Determine the (X, Y) coordinate at the center of the cell enclosing the given text.  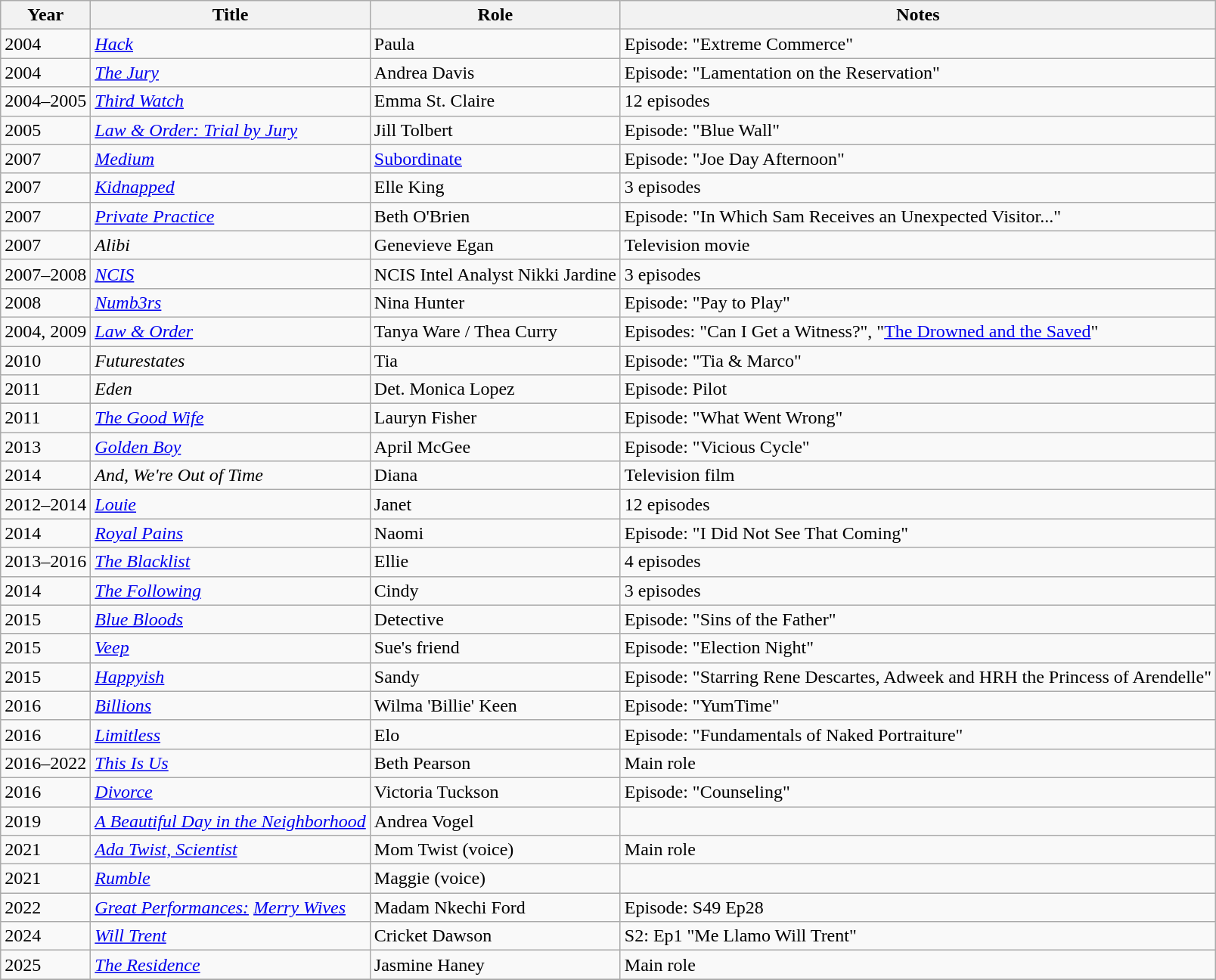
2007–2008 (45, 274)
2008 (45, 302)
Tanya Ware / Thea Curry (495, 331)
2022 (45, 907)
Nina Hunter (495, 302)
Episode: "Election Night" (918, 648)
Numb3rs (230, 302)
Episode: "Starring Rene Descartes, Adweek and HRH the Princess of Arendelle" (918, 677)
Wilma 'Billie' Keen (495, 706)
Happyish (230, 677)
Mom Twist (voice) (495, 850)
Billions (230, 706)
Ada Twist, Scientist (230, 850)
Genevieve Egan (495, 245)
Television film (918, 476)
2005 (45, 130)
Private Practice (230, 216)
Elo (495, 734)
Episode: "In Which Sam Receives an Unexpected Visitor..." (918, 216)
Madam Nkechi Ford (495, 907)
And, We're Out of Time (230, 476)
Will Trent (230, 936)
Jasmine Haney (495, 965)
NCIS (230, 274)
Det. Monica Lopez (495, 389)
Episode: "YumTime" (918, 706)
4 episodes (918, 562)
Law & Order (230, 331)
Royal Pains (230, 533)
Title (230, 15)
Naomi (495, 533)
Sue's friend (495, 648)
Emma St. Claire (495, 101)
Eden (230, 389)
A Beautiful Day in the Neighborhood (230, 820)
Jill Tolbert (495, 130)
Beth Pearson (495, 763)
2004–2005 (45, 101)
2013 (45, 447)
Episode: "Pay to Play" (918, 302)
Andrea Davis (495, 73)
Episode: "Extreme Commerce" (918, 44)
Ellie (495, 562)
S2: Ep1 "Me Llamo Will Trent" (918, 936)
Detective (495, 619)
Episode: S49 Ep28 (918, 907)
2010 (45, 361)
NCIS Intel Analyst Nikki Jardine (495, 274)
Janet (495, 504)
Blue Bloods (230, 619)
Subordinate (495, 159)
The Residence (230, 965)
This Is Us (230, 763)
Futurestates (230, 361)
The Following (230, 591)
Cricket Dawson (495, 936)
Tia (495, 361)
Episode: "What Went Wrong" (918, 418)
Cindy (495, 591)
Kidnapped (230, 188)
Episodes: "Can I Get a Witness?", "The Drowned and the Saved" (918, 331)
Great Performances: Merry Wives (230, 907)
Diana (495, 476)
April McGee (495, 447)
Beth O'Brien (495, 216)
2004, 2009 (45, 331)
Elle King (495, 188)
Medium (230, 159)
Law & Order: Trial by Jury (230, 130)
Year (45, 15)
Episode: "Counseling" (918, 792)
Television movie (918, 245)
Episode: "Tia & Marco" (918, 361)
The Jury (230, 73)
2013–2016 (45, 562)
Notes (918, 15)
Divorce (230, 792)
Hack (230, 44)
2016–2022 (45, 763)
Episode: "Blue Wall" (918, 130)
Role (495, 15)
Limitless (230, 734)
The Blacklist (230, 562)
Episode: "Lamentation on the Reservation" (918, 73)
Victoria Tuckson (495, 792)
Third Watch (230, 101)
The Good Wife (230, 418)
Episode: "Vicious Cycle" (918, 447)
Golden Boy (230, 447)
Episode: "Sins of the Father" (918, 619)
2024 (45, 936)
2019 (45, 820)
Episode: "Joe Day Afternoon" (918, 159)
Paula (495, 44)
Episode: "I Did Not See That Coming" (918, 533)
Andrea Vogel (495, 820)
Rumble (230, 879)
Episode: "Fundamentals of Naked Portraiture" (918, 734)
Sandy (495, 677)
Veep (230, 648)
Alibi (230, 245)
2025 (45, 965)
Louie (230, 504)
2012–2014 (45, 504)
Lauryn Fisher (495, 418)
Episode: Pilot (918, 389)
Maggie (voice) (495, 879)
